From the cell containing the given text, extract its center point as [x, y] coordinate. 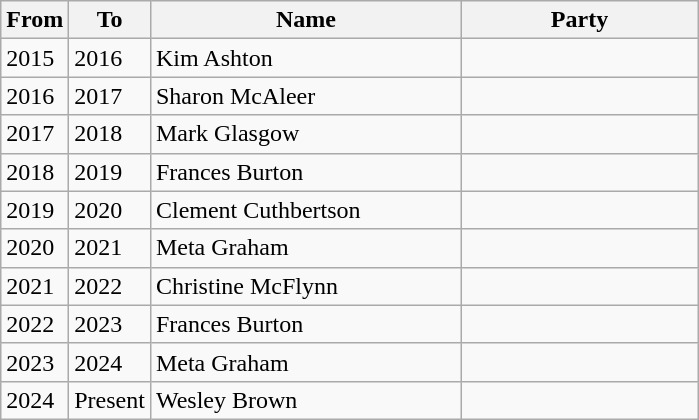
Christine McFlynn [306, 286]
From [35, 20]
To [110, 20]
Wesley Brown [306, 400]
Party [579, 20]
2015 [35, 58]
Present [110, 400]
Mark Glasgow [306, 134]
Kim Ashton [306, 58]
Clement Cuthbertson [306, 210]
Sharon McAleer [306, 96]
Name [306, 20]
